For the text-containing cell, return its midpoint in (X, Y) coordinate format. 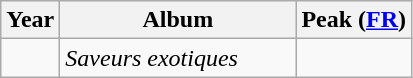
Year (30, 20)
Saveurs exotiques (178, 58)
Album (178, 20)
Peak (FR) (354, 20)
